Return the (X, Y) coordinate for the center point of the cell that contains the specified text.  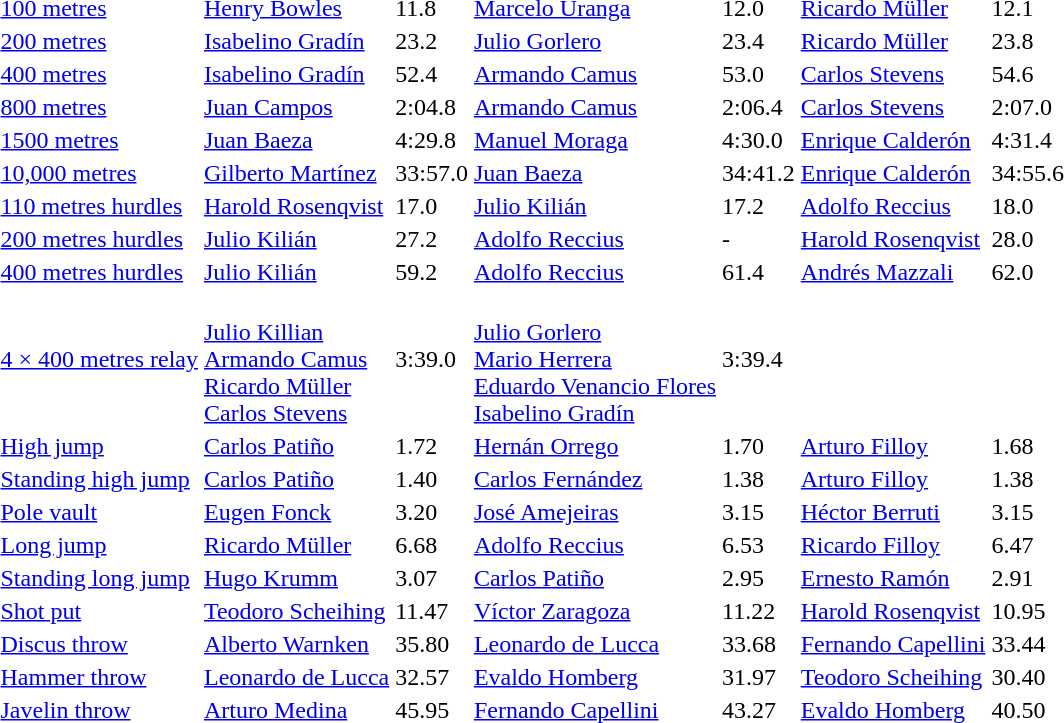
4:30.0 (759, 140)
Carlos Fernández (594, 479)
4:29.8 (432, 140)
1.40 (432, 479)
Hernán Orrego (594, 446)
Héctor Berruti (893, 512)
Eugen Fonck (296, 512)
Manuel Moraga (594, 140)
- (759, 239)
33.68 (759, 644)
Fernando Capellini (893, 644)
Ernesto Ramón (893, 578)
Alberto Warnken (296, 644)
Julio KillianArmando CamusRicardo MüllerCarlos Stevens (296, 359)
6.53 (759, 545)
Gilberto Martínez (296, 173)
11.47 (432, 611)
Ricardo Filloy (893, 545)
1.38 (759, 479)
Andrés Mazzali (893, 272)
3:39.4 (759, 359)
32.57 (432, 677)
Hugo Krumm (296, 578)
3:39.0 (432, 359)
Víctor Zaragoza (594, 611)
27.2 (432, 239)
Evaldo Homberg (594, 677)
Julio GorleroMario HerreraEduardo Venancio FloresIsabelino Gradín (594, 359)
34:41.2 (759, 173)
17.2 (759, 206)
59.2 (432, 272)
31.97 (759, 677)
2:06.4 (759, 107)
61.4 (759, 272)
53.0 (759, 74)
52.4 (432, 74)
17.0 (432, 206)
23.4 (759, 41)
3.20 (432, 512)
2:04.8 (432, 107)
José Amejeiras (594, 512)
Juan Campos (296, 107)
3.07 (432, 578)
2.95 (759, 578)
3.15 (759, 512)
33:57.0 (432, 173)
6.68 (432, 545)
Julio Gorlero (594, 41)
1.70 (759, 446)
11.22 (759, 611)
1.72 (432, 446)
35.80 (432, 644)
23.2 (432, 41)
